Pinpoint the cell where the given text exists, returning its [x, y] midpoint coordinate. 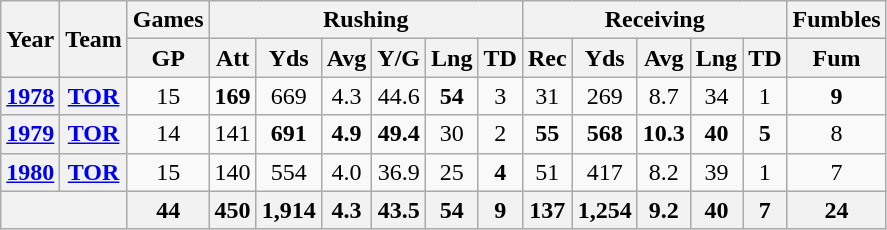
9.2 [664, 210]
49.4 [399, 134]
25 [452, 172]
1978 [30, 96]
669 [288, 96]
1,914 [288, 210]
5 [765, 134]
2 [500, 134]
Y/G [399, 58]
3 [500, 96]
1,254 [604, 210]
450 [232, 210]
Rushing [366, 20]
34 [716, 96]
691 [288, 134]
8 [836, 134]
4.0 [346, 172]
554 [288, 172]
Fumbles [836, 20]
43.5 [399, 210]
1980 [30, 172]
GP [168, 58]
Games [168, 20]
31 [547, 96]
55 [547, 134]
8.7 [664, 96]
Year [30, 39]
Team [94, 39]
4 [500, 172]
269 [604, 96]
51 [547, 172]
44 [168, 210]
Receiving [654, 20]
39 [716, 172]
30 [452, 134]
4.9 [346, 134]
Fum [836, 58]
44.6 [399, 96]
137 [547, 210]
417 [604, 172]
1979 [30, 134]
36.9 [399, 172]
169 [232, 96]
Rec [547, 58]
568 [604, 134]
10.3 [664, 134]
140 [232, 172]
Att [232, 58]
141 [232, 134]
24 [836, 210]
14 [168, 134]
8.2 [664, 172]
